Return the [x, y] coordinate for the center point of the cell that contains the specified text.  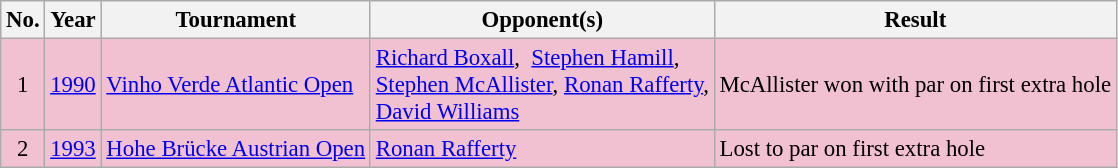
1993 [73, 149]
No. [23, 20]
Hohe Brücke Austrian Open [236, 149]
1 [23, 85]
Lost to par on first extra hole [915, 149]
Year [73, 20]
2 [23, 149]
Opponent(s) [542, 20]
1990 [73, 85]
McAllister won with par on first extra hole [915, 85]
Ronan Rafferty [542, 149]
Result [915, 20]
Richard Boxall, Stephen Hamill, Stephen McAllister, Ronan Rafferty, David Williams [542, 85]
Tournament [236, 20]
Vinho Verde Atlantic Open [236, 85]
